Search for the cell housing the specified text and yield its [X, Y] center coordinate. 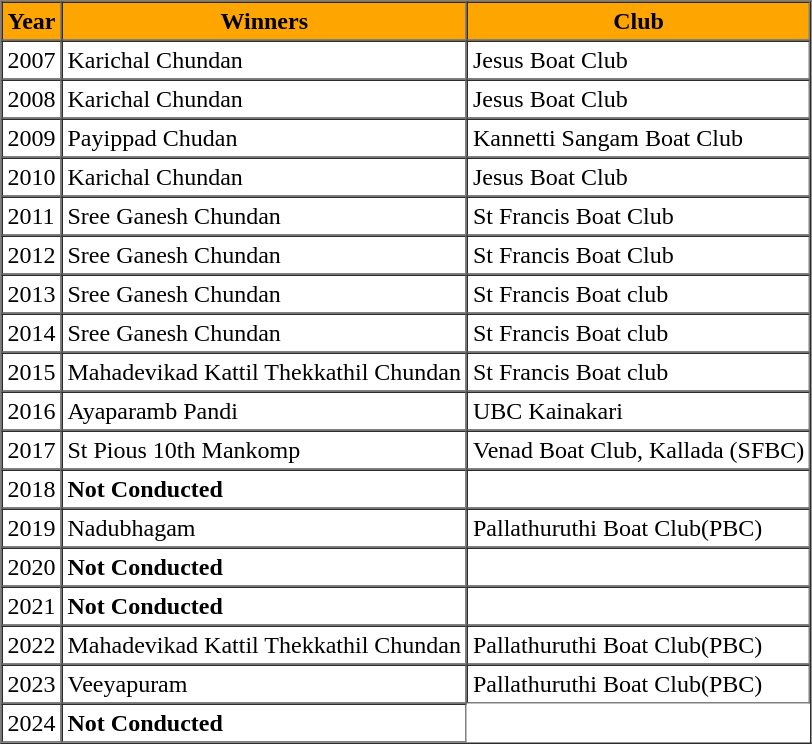
2008 [32, 100]
Winners [264, 22]
UBC Kainakari [638, 412]
2018 [32, 490]
Nadubhagam [264, 528]
Venad Boat Club, Kallada (SFBC) [638, 450]
2009 [32, 138]
Ayaparamb Pandi [264, 412]
2024 [32, 724]
2021 [32, 606]
2023 [32, 684]
2007 [32, 60]
2014 [32, 334]
2016 [32, 412]
Kannetti Sangam Boat Club [638, 138]
2012 [32, 256]
2015 [32, 372]
2017 [32, 450]
2020 [32, 568]
Veeyapuram [264, 684]
Year [32, 22]
2013 [32, 294]
St Pious 10th Mankomp [264, 450]
2019 [32, 528]
2011 [32, 216]
Club [638, 22]
2022 [32, 646]
Payippad Chudan [264, 138]
2010 [32, 178]
